Find where the given text appears and provide that cell's center as [X, Y] coordinate. 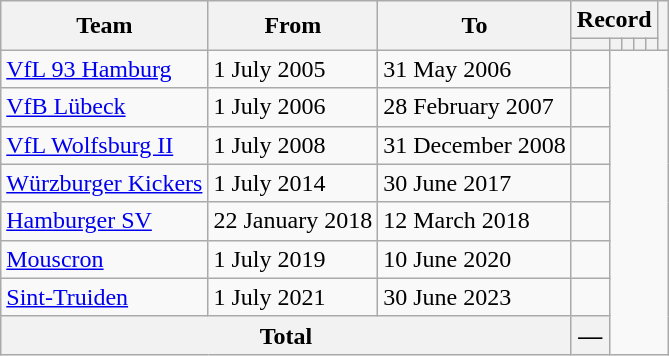
30 June 2017 [475, 183]
28 February 2007 [475, 107]
Würzburger Kickers [104, 183]
VfL Wolfsburg II [104, 145]
1 July 2008 [293, 145]
Sint-Truiden [104, 297]
Record [614, 20]
Total [286, 335]
31 December 2008 [475, 145]
From [293, 26]
22 January 2018 [293, 221]
12 March 2018 [475, 221]
1 July 2021 [293, 297]
1 July 2005 [293, 69]
Hamburger SV [104, 221]
To [475, 26]
Mouscron [104, 259]
10 June 2020 [475, 259]
1 July 2019 [293, 259]
30 June 2023 [475, 297]
VfB Lübeck [104, 107]
Team [104, 26]
31 May 2006 [475, 69]
— [590, 335]
1 July 2006 [293, 107]
VfL 93 Hamburg [104, 69]
1 July 2014 [293, 183]
